Search for the cell housing the specified text and yield its [x, y] center coordinate. 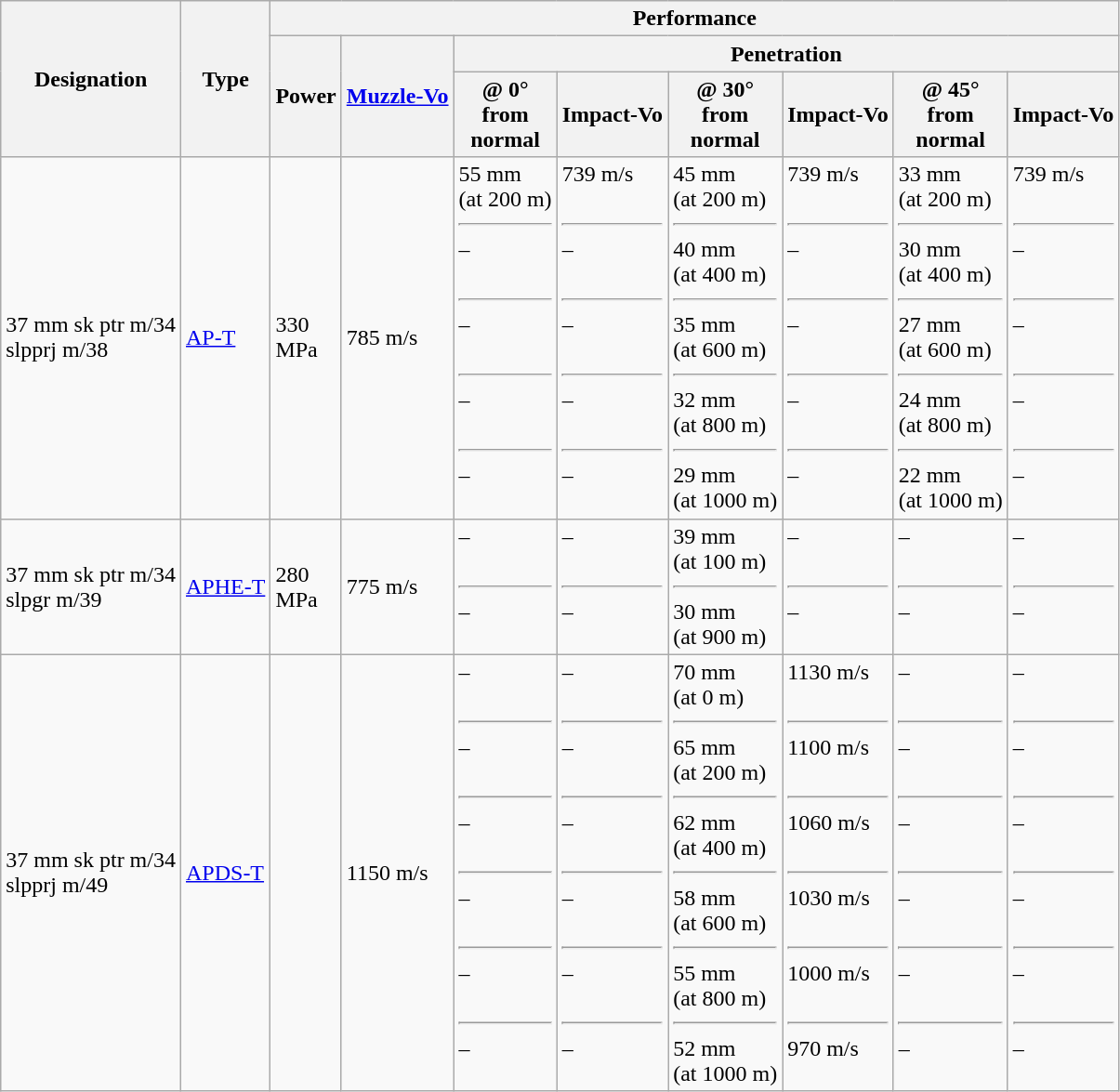
@ 45°fromnormal [950, 114]
33 mm(at 200 m)30 mm(at 400 m)27 mm(at 600 m)24 mm(at 800 m)22 mm(at 1000 m) [950, 338]
37 mm sk ptr m/34slpgr m/39 [91, 586]
@ 30°fromnormal [725, 114]
AP-T [225, 338]
Penetration [786, 54]
39 mm(at 100 m)30 mm(at 900 m) [725, 586]
1130 m/s 1100 m/s 1060 m/s 1030 m/s 1000 m/s 970 m/s [838, 873]
Designation [91, 79]
Muzzle-Vo [398, 97]
APDS-T [225, 873]
1150 m/s [398, 873]
280MPa [306, 586]
70 mm(at 0 m)65 mm(at 200 m)62 mm(at 400 m)58 mm(at 600 m)55 mm(at 800 m)52 mm(at 1000 m) [725, 873]
37 mm sk ptr m/34slpprj m/38 [91, 338]
330MPa [306, 338]
45 mm(at 200 m)40 mm(at 400 m)35 mm(at 600 m)32 mm(at 800 m)29 mm(at 1000 m) [725, 338]
Performance [695, 19]
775 m/s [398, 586]
Type [225, 79]
APHE-T [225, 586]
785 m/s [398, 338]
55 mm(at 200 m)– – – – [506, 338]
37 mm sk ptr m/34slpprj m/49 [91, 873]
Power [306, 97]
@ 0°fromnormal [506, 114]
